Locate the cell with the specified text and output its [x, y] center coordinate. 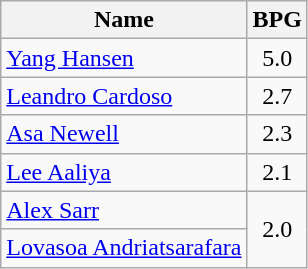
Lovasoa Andriatsarafara [124, 248]
Asa Newell [124, 134]
Leandro Cardoso [124, 96]
Name [124, 20]
2.1 [277, 172]
2.0 [277, 229]
2.7 [277, 96]
2.3 [277, 134]
5.0 [277, 58]
Alex Sarr [124, 210]
Yang Hansen [124, 58]
BPG [277, 20]
Lee Aaliya [124, 172]
